Extract the (X, Y) coordinate from the center of the cell holding the provided text.  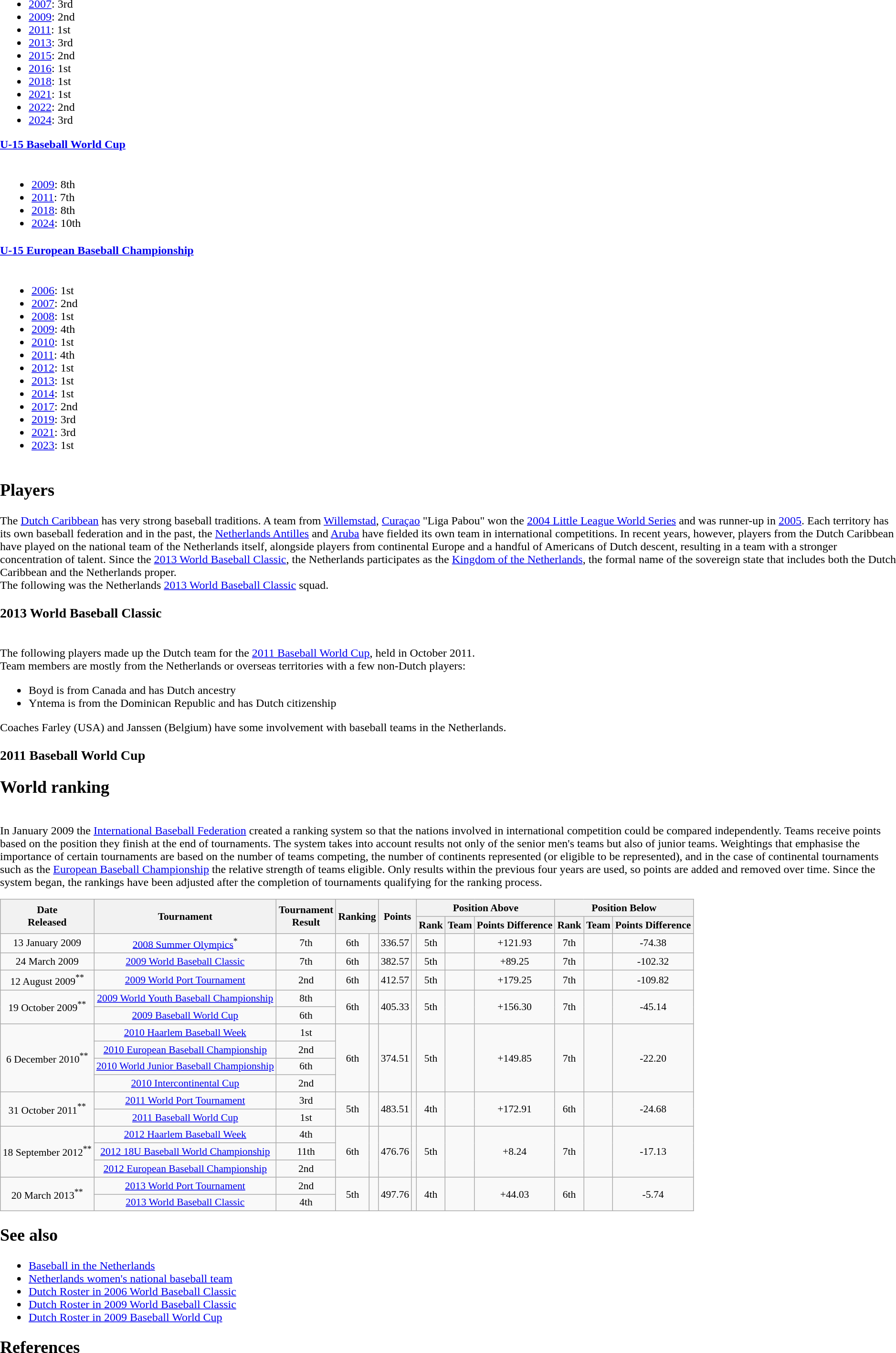
336.57 (395, 943)
2012 Haarlem Baseball Week (185, 1135)
-102.32 (653, 962)
2011 Baseball World Cup (185, 1118)
497.76 (395, 1194)
2012 European Baseball Championship (185, 1169)
2009 World Port Tournament (185, 980)
13 January 2009 (47, 943)
2012 18U Baseball World Championship (185, 1151)
-74.38 (653, 943)
31 October 2011** (47, 1109)
2009 Baseball World Cup (185, 1015)
382.57 (395, 962)
374.51 (395, 1058)
TournamentResult (306, 916)
2009 World Baseball Classic (185, 962)
-45.14 (653, 1007)
-5.74 (653, 1194)
+156.30 (515, 1007)
+179.25 (515, 980)
Tournament (185, 916)
-24.68 (653, 1109)
2009 World Youth Baseball Championship (185, 999)
2009: 8th2011: 7th2018: 8th2024: 10th (42, 198)
19 October 2009** (47, 1007)
20 March 2013** (47, 1194)
11th (306, 1151)
+89.25 (515, 962)
DateReleased (47, 916)
405.33 (395, 1007)
2010 European Baseball Championship (185, 1049)
2013 World Baseball Classic (185, 1203)
3rd (306, 1100)
12 August 2009** (47, 980)
+149.85 (515, 1058)
483.51 (395, 1109)
Ranking (357, 916)
476.76 (395, 1152)
Points (398, 916)
Position Above (485, 908)
2011 World Port Tournament (185, 1100)
2008 Summer Olympics* (185, 943)
2006: 1st2007: 2nd2008: 1st2009: 4th2010: 1st2011: 4th2012: 1st2013: 1st2014: 1st2017: 2nd2019: 3rd2021: 3rd2023: 1st (40, 362)
2013 World Port Tournament (185, 1185)
-17.13 (653, 1152)
412.57 (395, 980)
24 March 2009 (47, 962)
6 December 2010** (47, 1058)
+44.03 (515, 1194)
+121.93 (515, 943)
-22.20 (653, 1058)
+8.24 (515, 1152)
18 September 2012** (47, 1152)
+172.91 (515, 1109)
2010 Intercontinental Cup (185, 1084)
2010 World Junior Baseball Championship (185, 1066)
2010 Haarlem Baseball Week (185, 1033)
8th (306, 999)
-109.82 (653, 980)
Position Below (624, 908)
